Return the (x, y) coordinate for the center point of the cell that contains the specified text.  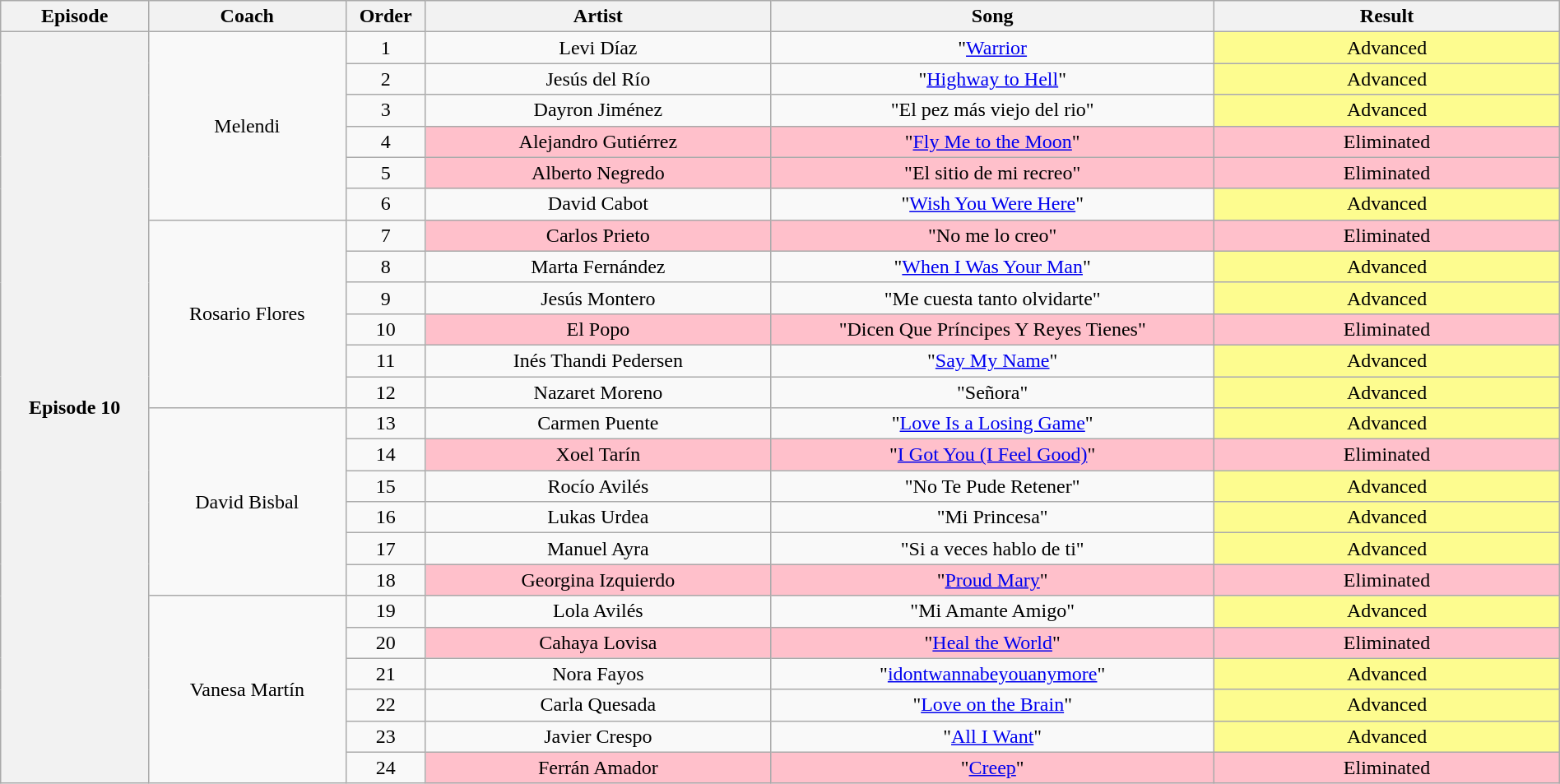
Dayron Jiménez (597, 110)
Lukas Urdea (597, 517)
"Si a veces hablo de ti" (992, 549)
"Say My Name" (992, 360)
5 (385, 173)
David Cabot (597, 204)
"Wish You Were Here" (992, 204)
10 (385, 329)
22 (385, 705)
9 (385, 298)
"When I Was Your Man" (992, 267)
"No me lo creo" (992, 235)
"Mi Princesa" (992, 517)
4 (385, 141)
Rocío Avilés (597, 486)
El Popo (597, 329)
"Heal the World" (992, 643)
Alejandro Gutiérrez (597, 141)
14 (385, 455)
"Proud Mary" (992, 580)
Lola Avilés (597, 611)
Jesús del Río (597, 79)
"El pez más viejo del rio" (992, 110)
Javier Crespo (597, 736)
"Me cuesta tanto olvidarte" (992, 298)
21 (385, 674)
Manuel Ayra (597, 549)
3 (385, 110)
2 (385, 79)
15 (385, 486)
Melendi (247, 126)
23 (385, 736)
Rosario Flores (247, 313)
"No Te Pude Retener" (992, 486)
Episode (75, 16)
Carlos Prieto (597, 235)
"Highway to Hell" (992, 79)
David Bisbal (247, 502)
"I Got You (I Feel Good)" (992, 455)
Nazaret Moreno (597, 392)
"Love Is a Losing Game" (992, 424)
"idontwannabeyouanymore" (992, 674)
1 (385, 48)
Nora Fayos (597, 674)
18 (385, 580)
20 (385, 643)
Order (385, 16)
19 (385, 611)
"Mi Amante Amigo" (992, 611)
"Creep" (992, 768)
"Love on the Brain" (992, 705)
Result (1387, 16)
"All I Want" (992, 736)
Ferrán Amador (597, 768)
Vanesa Martín (247, 689)
"Warrior (992, 48)
Georgina Izquierdo (597, 580)
Artist (597, 16)
Jesús Montero (597, 298)
24 (385, 768)
"El sitio de mi recreo" (992, 173)
11 (385, 360)
6 (385, 204)
16 (385, 517)
8 (385, 267)
Carla Quesada (597, 705)
"Fly Me to the Moon" (992, 141)
Inés Thandi Pedersen (597, 360)
"Señora" (992, 392)
12 (385, 392)
Marta Fernández (597, 267)
"Dicen Que Príncipes Y Reyes Tienes" (992, 329)
Xoel Tarín (597, 455)
17 (385, 549)
7 (385, 235)
Carmen Puente (597, 424)
Episode 10 (75, 408)
Alberto Negredo (597, 173)
Levi Díaz (597, 48)
13 (385, 424)
Cahaya Lovisa (597, 643)
Song (992, 16)
Coach (247, 16)
